Return (X, Y) of the center of cell containing provided text 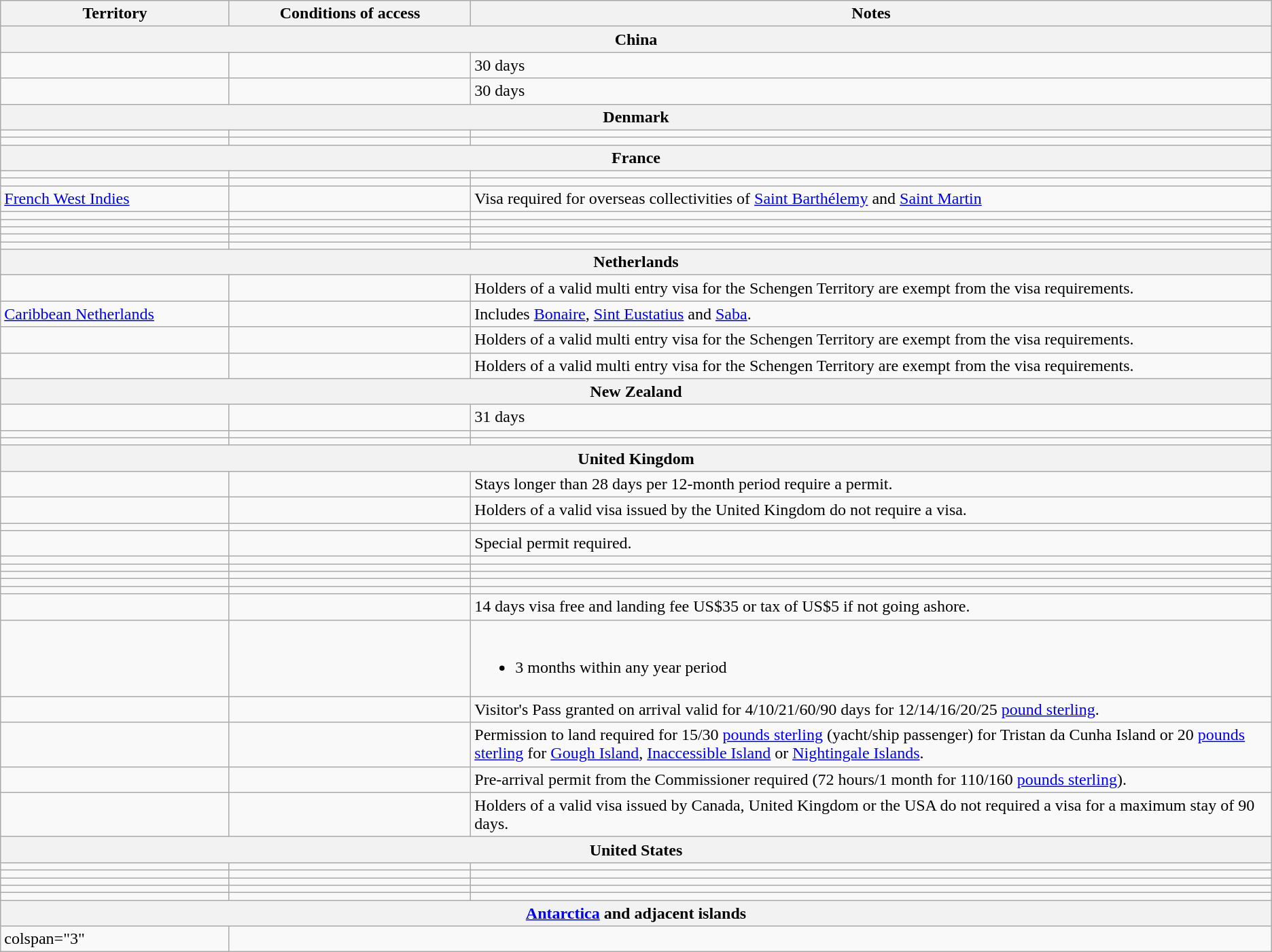
Stays longer than 28 days per 12-month period require a permit. (871, 484)
Caribbean Netherlands (116, 314)
New Zealand (636, 391)
colspan="3" (116, 939)
Includes Bonaire, Sint Eustatius and Saba. (871, 314)
Denmark (636, 117)
Holders of a valid visa issued by the United Kingdom do not require a visa. (871, 510)
Netherlands (636, 262)
United Kingdom (636, 458)
Holders of a valid visa issued by Canada, United Kingdom or the USA do not required a visa for a maximum stay of 90 days. (871, 814)
Conditions of access (349, 14)
Antarctica and adjacent islands (636, 913)
31 days (871, 417)
China (636, 39)
3 months within any year period (871, 658)
Pre-arrival permit from the Commissioner required (72 hours/1 month for 110/160 pounds sterling). (871, 779)
United States (636, 849)
Visitor's Pass granted on arrival valid for 4/10/21/60/90 days for 12/14/16/20/25 pound sterling. (871, 709)
Special permit required. (871, 544)
France (636, 158)
Territory (116, 14)
French West Indies (116, 198)
Notes (871, 14)
Visa required for overseas collectivities of Saint Barthélemy and Saint Martin (871, 198)
14 days visa free and landing fee US$35 or tax of US$5 if not going ashore. (871, 607)
